Return (X, Y) of the center of cell containing provided text 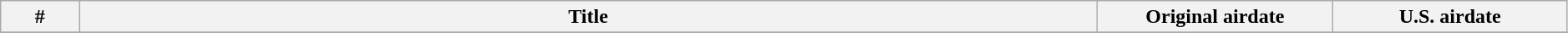
U.S. airdate (1450, 17)
Title (588, 17)
Original airdate (1215, 17)
# (40, 17)
